Return [X, Y] of the center of cell containing provided text 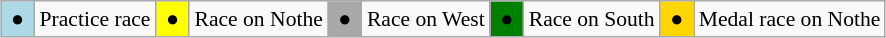
Race on South [592, 19]
Race on Nothe [258, 19]
Practice race [96, 19]
Medal race on Nothe [790, 19]
Race on West [426, 19]
